Output the [X, Y] coordinate of the center of the cell containing the given text.  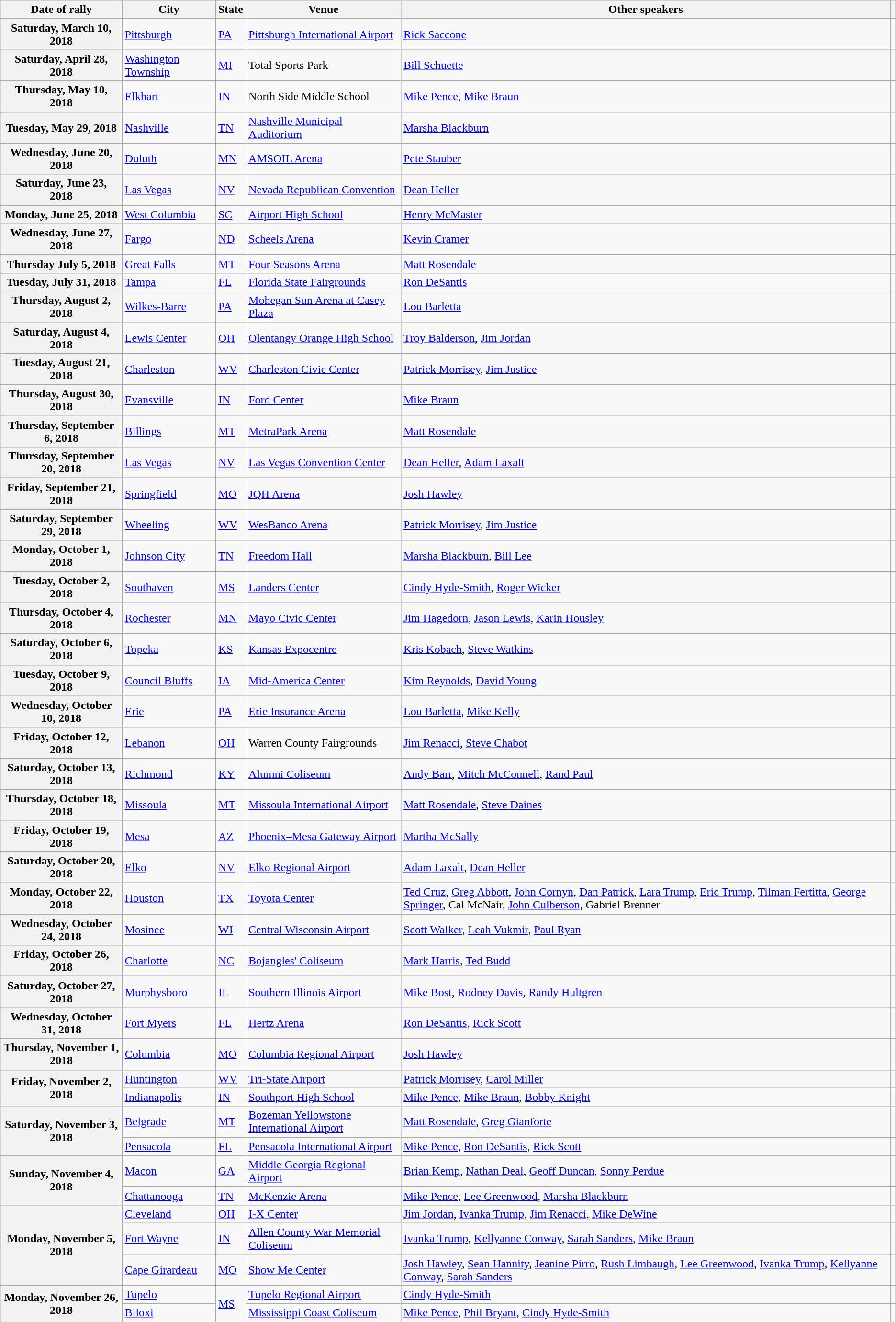
Columbia Regional Airport [324, 1054]
Indianapolis [168, 1097]
Cindy Hyde-Smith, Roger Wicker [645, 587]
Missoula [168, 805]
Monday, November 5, 2018 [61, 1245]
Andy Barr, Mitch McConnell, Rand Paul [645, 773]
Murphysboro [168, 992]
Saturday, October 13, 2018 [61, 773]
Mike Pence, Mike Braun [645, 97]
Landers Center [324, 587]
Jim Renacci, Steve Chabot [645, 743]
Saturday, November 3, 2018 [61, 1131]
Martha McSally [645, 836]
Mike Pence, Ron DeSantis, Rick Scott [645, 1146]
Evansville [168, 400]
Mosinee [168, 930]
Billings [168, 432]
Saturday, June 23, 2018 [61, 190]
North Side Middle School [324, 97]
Pensacola [168, 1146]
Kim Reynolds, David Young [645, 681]
Thursday, September 6, 2018 [61, 432]
Springfield [168, 494]
Pete Stauber [645, 159]
Macon [168, 1171]
Tuesday, October 2, 2018 [61, 587]
Henry McMaster [645, 214]
Washington Township [168, 65]
Saturday, October 27, 2018 [61, 992]
Erie Insurance Arena [324, 711]
Phoenix–Mesa Gateway Airport [324, 836]
Pittsburgh International Airport [324, 34]
Saturday, October 20, 2018 [61, 867]
Wednesday, June 27, 2018 [61, 239]
Southern Illinois Airport [324, 992]
Mike Pence, Lee Greenwood, Marsha Blackburn [645, 1196]
Columbia [168, 1054]
Mayo Civic Center [324, 618]
Thursday, November 1, 2018 [61, 1054]
Matt Rosendale, Greg Gianforte [645, 1122]
Saturday, August 4, 2018 [61, 338]
Mike Braun [645, 400]
State [231, 10]
Kansas Expocentre [324, 649]
Friday, October 12, 2018 [61, 743]
Ivanka Trump, Kellyanne Conway, Sarah Sanders, Mike Braun [645, 1239]
Mike Bost, Rodney Davis, Randy Hultgren [645, 992]
Wilkes-Barre [168, 306]
Cape Girardeau [168, 1269]
Nashville Municipal Auditorium [324, 127]
Great Falls [168, 264]
Four Seasons Arena [324, 264]
Ford Center [324, 400]
Monday, October 22, 2018 [61, 899]
Thursday, October 4, 2018 [61, 618]
Duluth [168, 159]
Show Me Center [324, 1269]
Thursday, September 20, 2018 [61, 462]
Rochester [168, 618]
Tuesday, July 31, 2018 [61, 282]
Friday, October 26, 2018 [61, 961]
Florida State Fairgrounds [324, 282]
Lou Barletta, Mike Kelly [645, 711]
Houston [168, 899]
Rick Saccone [645, 34]
Wednesday, June 20, 2018 [61, 159]
Tuesday, August 21, 2018 [61, 370]
Fort Myers [168, 1023]
Charleston Civic Center [324, 370]
NC [231, 961]
Mark Harris, Ted Budd [645, 961]
Dean Heller [645, 190]
Wednesday, October 10, 2018 [61, 711]
Thursday, August 30, 2018 [61, 400]
Monday, June 25, 2018 [61, 214]
Saturday, March 10, 2018 [61, 34]
Erie [168, 711]
Saturday, September 29, 2018 [61, 525]
Southaven [168, 587]
Southport High School [324, 1097]
Kevin Cramer [645, 239]
KS [231, 649]
Toyota Center [324, 899]
Other speakers [645, 10]
Sunday, November 4, 2018 [61, 1180]
Lewis Center [168, 338]
Thursday, October 18, 2018 [61, 805]
Friday, September 21, 2018 [61, 494]
Bojangles' Coliseum [324, 961]
TX [231, 899]
Central Wisconsin Airport [324, 930]
Monday, October 1, 2018 [61, 556]
Mike Pence, Mike Braun, Bobby Knight [645, 1097]
JQH Arena [324, 494]
AMSOIL Arena [324, 159]
Brian Kemp, Nathan Deal, Geoff Duncan, Sonny Perdue [645, 1171]
Mississippi Coast Coliseum [324, 1313]
Total Sports Park [324, 65]
IA [231, 681]
Fort Wayne [168, 1239]
Lou Barletta [645, 306]
Charleston [168, 370]
Matt Rosendale, Steve Daines [645, 805]
Jim Jordan, Ivanka Trump, Jim Renacci, Mike DeWine [645, 1214]
Warren County Fairgrounds [324, 743]
Las Vegas Convention Center [324, 462]
Chattanooga [168, 1196]
Huntington [168, 1079]
Adam Laxalt, Dean Heller [645, 867]
Topeka [168, 649]
Airport High School [324, 214]
IL [231, 992]
Cindy Hyde-Smith [645, 1295]
Wednesday, October 24, 2018 [61, 930]
Friday, November 2, 2018 [61, 1088]
Wheeling [168, 525]
Thursday, August 2, 2018 [61, 306]
West Columbia [168, 214]
Saturday, April 28, 2018 [61, 65]
Mohegan Sun Arena at Casey Plaza [324, 306]
Lebanon [168, 743]
Olentangy Orange High School [324, 338]
Cleveland [168, 1214]
I-X Center [324, 1214]
Wednesday, October 31, 2018 [61, 1023]
Allen County War Memorial Coliseum [324, 1239]
Friday, October 19, 2018 [61, 836]
Middle Georgia Regional Airport [324, 1171]
Tuesday, May 29, 2018 [61, 127]
Tri-State Airport [324, 1079]
Marsha Blackburn [645, 127]
Richmond [168, 773]
ND [231, 239]
Ron DeSantis [645, 282]
Hertz Arena [324, 1023]
Monday, November 26, 2018 [61, 1304]
Tuesday, October 9, 2018 [61, 681]
AZ [231, 836]
Elko [168, 867]
KY [231, 773]
Biloxi [168, 1313]
Elko Regional Airport [324, 867]
Kris Kobach, Steve Watkins [645, 649]
SC [231, 214]
Fargo [168, 239]
Marsha Blackburn, Bill Lee [645, 556]
Patrick Morrisey, Carol Miller [645, 1079]
Charlotte [168, 961]
MI [231, 65]
Tupelo Regional Airport [324, 1295]
Nashville [168, 127]
Josh Hawley, Sean Hannity, Jeanine Pirro, Rush Limbaugh, Lee Greenwood, Ivanka Trump, Kellyanne Conway, Sarah Sanders [645, 1269]
Ron DeSantis, Rick Scott [645, 1023]
Venue [324, 10]
Mesa [168, 836]
Tampa [168, 282]
GA [231, 1171]
Council Bluffs [168, 681]
Belgrade [168, 1122]
Thursday, May 10, 2018 [61, 97]
MetraPark Arena [324, 432]
Elkhart [168, 97]
Dean Heller, Adam Laxalt [645, 462]
Mike Pence, Phil Bryant, Cindy Hyde-Smith [645, 1313]
Tupelo [168, 1295]
Mid-America Center [324, 681]
Nevada Republican Convention [324, 190]
Bill Schuette [645, 65]
WI [231, 930]
McKenzie Arena [324, 1196]
Jim Hagedorn, Jason Lewis, Karin Housley [645, 618]
Date of rally [61, 10]
Johnson City [168, 556]
WesBanco Arena [324, 525]
City [168, 10]
Scheels Arena [324, 239]
Bozeman Yellowstone International Airport [324, 1122]
Pittsburgh [168, 34]
Pensacola International Airport [324, 1146]
Saturday, October 6, 2018 [61, 649]
Alumni Coliseum [324, 773]
Scott Walker, Leah Vukmir, Paul Ryan [645, 930]
Thursday July 5, 2018 [61, 264]
Troy Balderson, Jim Jordan [645, 338]
Missoula International Airport [324, 805]
Freedom Hall [324, 556]
